Find where the given text appears and provide that cell's center as (x, y) coordinate. 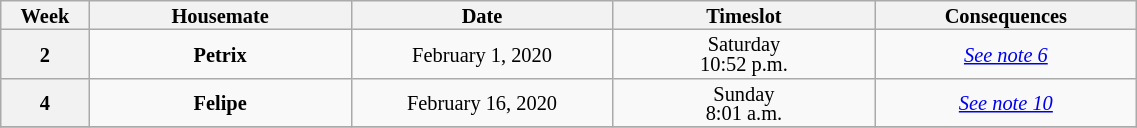
Sunday8:01 a.m. (744, 102)
Felipe (220, 102)
4 (45, 102)
Timeslot (744, 14)
Date (482, 14)
See note 10 (1006, 102)
February 1, 2020 (482, 54)
Petrix (220, 54)
Housemate (220, 14)
See note 6 (1006, 54)
Consequences (1006, 14)
2 (45, 54)
February 16, 2020 (482, 102)
Saturday10:52 p.m. (744, 54)
Week (45, 14)
